Return (X, Y) of the center of cell containing provided text 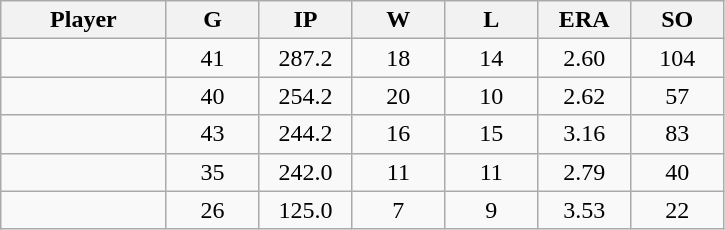
125.0 (306, 210)
43 (212, 134)
57 (678, 96)
2.62 (584, 96)
22 (678, 210)
16 (398, 134)
10 (492, 96)
15 (492, 134)
3.53 (584, 210)
SO (678, 20)
20 (398, 96)
2.79 (584, 172)
9 (492, 210)
14 (492, 58)
ERA (584, 20)
G (212, 20)
254.2 (306, 96)
Player (84, 20)
26 (212, 210)
7 (398, 210)
35 (212, 172)
3.16 (584, 134)
83 (678, 134)
2.60 (584, 58)
104 (678, 58)
41 (212, 58)
L (492, 20)
242.0 (306, 172)
W (398, 20)
287.2 (306, 58)
244.2 (306, 134)
18 (398, 58)
IP (306, 20)
